Locate the cell with the specified text and output its [x, y] center coordinate. 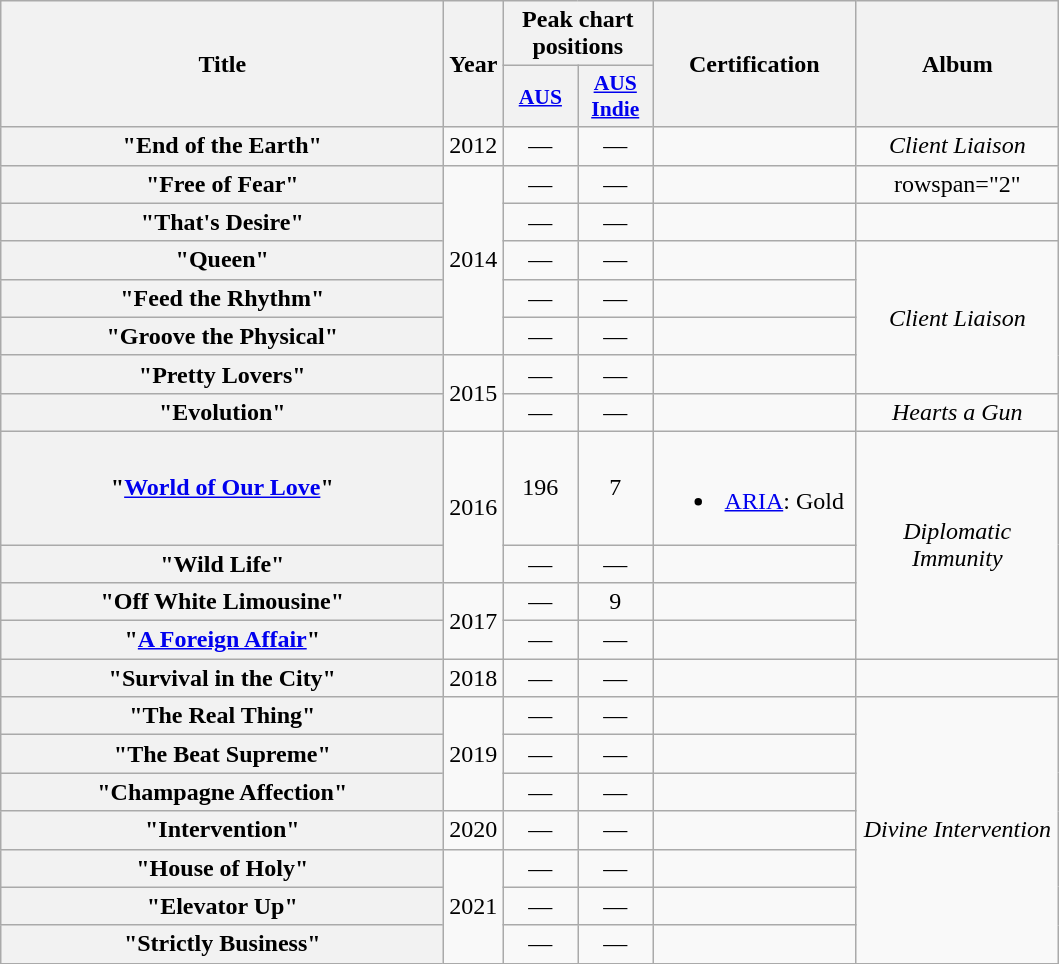
2012 [474, 146]
"End of the Earth" [222, 146]
Album [958, 64]
Diplomatic Immunity [958, 544]
2015 [474, 393]
"Off White Limousine" [222, 602]
Year [474, 64]
Hearts a Gun [958, 412]
2021 [474, 906]
"Intervention" [222, 830]
Title [222, 64]
"Free of Fear" [222, 184]
"Survival in the City" [222, 678]
"Champagne Affection" [222, 792]
AUSIndie [616, 96]
Peak chart positions [578, 34]
2016 [474, 506]
"That's Desire" [222, 222]
"Pretty Lovers" [222, 374]
"Wild Life" [222, 563]
7 [616, 488]
2019 [474, 754]
"The Beat Supreme" [222, 754]
rowspan="2" [958, 184]
AUS [540, 96]
"World of Our Love" [222, 488]
2017 [474, 621]
"Elevator Up" [222, 906]
"Queen" [222, 260]
"Groove the Physical" [222, 336]
2014 [474, 260]
"The Real Thing" [222, 716]
ARIA: Gold [754, 488]
2018 [474, 678]
"A Foreign Affair" [222, 640]
"Strictly Business" [222, 944]
2020 [474, 830]
"Evolution" [222, 412]
Divine Intervention [958, 830]
196 [540, 488]
"Feed the Rhythm" [222, 298]
Certification [754, 64]
9 [616, 602]
"House of Holy" [222, 868]
